Identify which cell holds the provided text, then report its (X, Y) central coordinate. 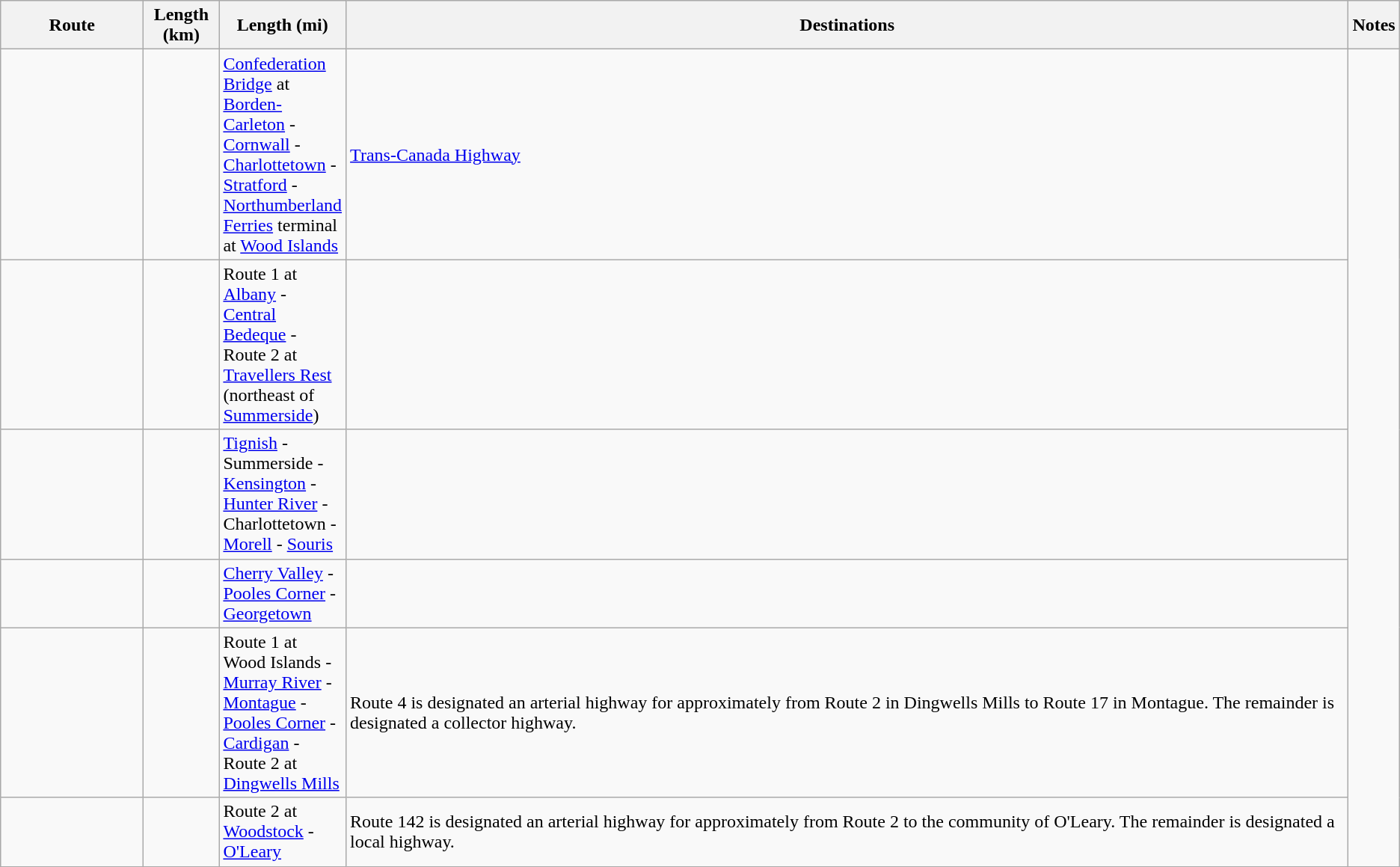
Route 142 is designated an arterial highway for approximately from Route 2 to the community of O'Leary. The remainder is designated a local highway. (847, 832)
Trans-Canada Highway (847, 154)
Confederation Bridge at Borden-Carleton - Cornwall - Charlottetown - Stratford - Northumberland Ferries terminal at Wood Islands (283, 154)
Route 2 at Woodstock - O'Leary (283, 832)
Destinations (847, 25)
Length (mi) (283, 25)
Tignish - Summerside - Kensington - Hunter River - Charlottetown - Morell - Souris (283, 494)
Route (72, 25)
Length (km) (181, 25)
Route 1 at Wood Islands - Murray River - Montague - Pooles Corner - Cardigan - Route 2 at Dingwells Mills (283, 712)
Route 1 at Albany - Central Bedeque - Route 2 at Travellers Rest (northeast of Summerside) (283, 344)
Notes (1374, 25)
Cherry Valley - Pooles Corner - Georgetown (283, 593)
